Return the (x, y) coordinate for the center point of the cell that contains the specified text.  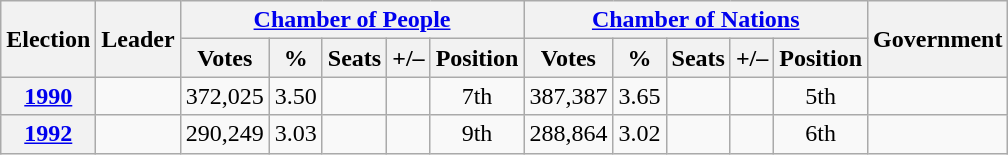
Chamber of Nations (696, 20)
Chamber of People (352, 20)
288,864 (568, 134)
3.03 (296, 134)
Election (48, 39)
6th (821, 134)
1990 (48, 96)
1992 (48, 134)
3.02 (640, 134)
387,387 (568, 96)
3.50 (296, 96)
9th (477, 134)
3.65 (640, 96)
5th (821, 96)
290,249 (224, 134)
7th (477, 96)
372,025 (224, 96)
Government (938, 39)
Leader (138, 39)
